Find where the given text appears and provide that cell's center as (x, y) coordinate. 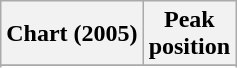
Chart (2005) (72, 34)
Peak position (189, 34)
